For the text-containing cell, return its midpoint in [X, Y] coordinate format. 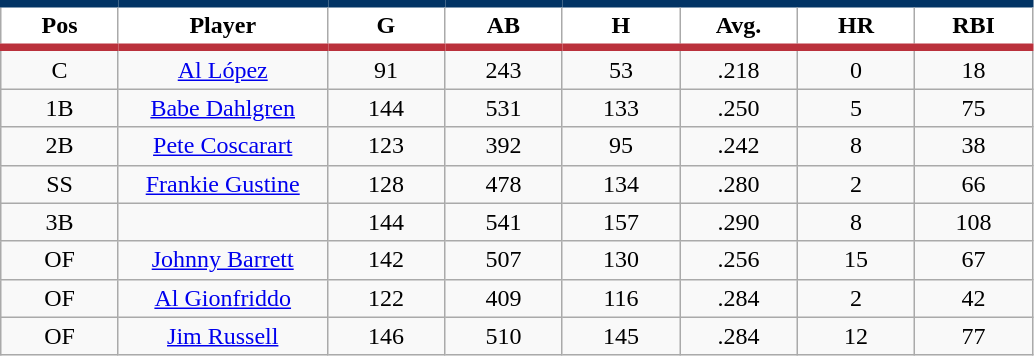
116 [621, 298]
123 [386, 146]
133 [621, 108]
541 [504, 222]
0 [856, 68]
Frankie Gustine [222, 184]
H [621, 26]
Jim Russell [222, 336]
75 [974, 108]
392 [504, 146]
157 [621, 222]
Pete Coscarart [222, 146]
142 [386, 260]
AB [504, 26]
Avg. [739, 26]
Al López [222, 68]
66 [974, 184]
134 [621, 184]
77 [974, 336]
145 [621, 336]
128 [386, 184]
5 [856, 108]
.242 [739, 146]
146 [386, 336]
91 [386, 68]
243 [504, 68]
67 [974, 260]
108 [974, 222]
510 [504, 336]
122 [386, 298]
G [386, 26]
42 [974, 298]
.250 [739, 108]
C [60, 68]
130 [621, 260]
38 [974, 146]
18 [974, 68]
HR [856, 26]
.218 [739, 68]
Pos [60, 26]
.290 [739, 222]
1B [60, 108]
Babe Dahlgren [222, 108]
15 [856, 260]
Johnny Barrett [222, 260]
SS [60, 184]
531 [504, 108]
.256 [739, 260]
Al Gionfriddo [222, 298]
2B [60, 146]
478 [504, 184]
53 [621, 68]
Player [222, 26]
95 [621, 146]
.280 [739, 184]
RBI [974, 26]
3B [60, 222]
507 [504, 260]
409 [504, 298]
12 [856, 336]
